Return (x, y) of the center of cell containing provided text 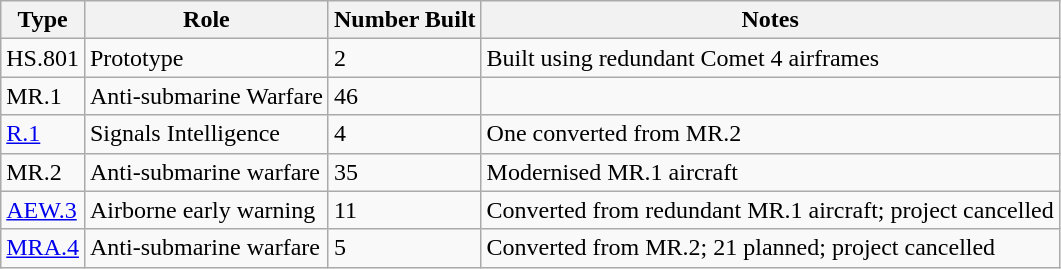
11 (404, 210)
MR.2 (43, 172)
Built using redundant Comet 4 airframes (770, 58)
MR.1 (43, 96)
Modernised MR.1 aircraft (770, 172)
Notes (770, 20)
One converted from MR.2 (770, 134)
Airborne early warning (206, 210)
R.1 (43, 134)
HS.801 (43, 58)
35 (404, 172)
Converted from MR.2; 21 planned; project cancelled (770, 248)
Converted from redundant MR.1 aircraft; project cancelled (770, 210)
2 (404, 58)
46 (404, 96)
5 (404, 248)
Number Built (404, 20)
Signals Intelligence (206, 134)
Prototype (206, 58)
4 (404, 134)
Type (43, 20)
AEW.3 (43, 210)
MRA.4 (43, 248)
Role (206, 20)
Anti-submarine Warfare (206, 96)
